Output the [X, Y] coordinate of the center of the cell containing the given text.  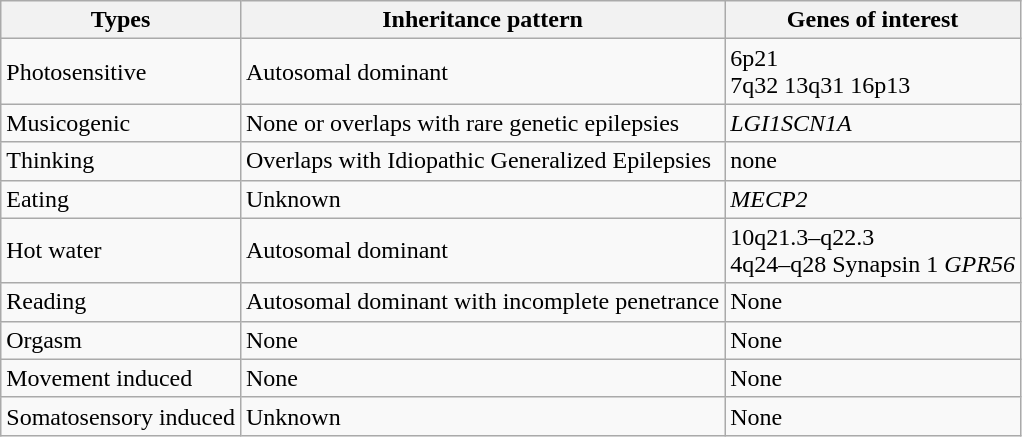
MECP2 [873, 199]
None or overlaps with rare genetic epilepsies [482, 123]
Inheritance pattern [482, 20]
Overlaps with Idiopathic Generalized Epilepsies [482, 161]
Photosensitive [121, 72]
none [873, 161]
Orgasm [121, 340]
LGI1SCN1A [873, 123]
Reading [121, 302]
Movement induced [121, 378]
Autosomal dominant with incomplete penetrance [482, 302]
Thinking [121, 161]
10q21.3–q22.34q24–q28 Synapsin 1 GPR56 [873, 250]
Somatosensory induced [121, 416]
Eating [121, 199]
Types [121, 20]
6p217q32 13q31 16p13 [873, 72]
Genes of interest [873, 20]
Hot water [121, 250]
Musicogenic [121, 123]
